Extract the [x, y] coordinate from the center of the cell holding the provided text.  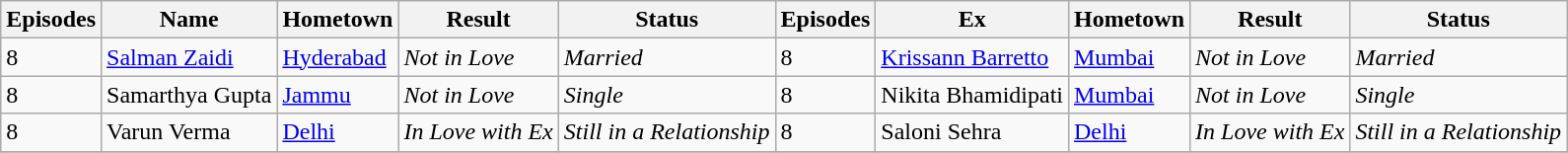
Name [189, 20]
Jammu [337, 95]
Saloni Sehra [972, 132]
Ex [972, 20]
Varun Verma [189, 132]
Salman Zaidi [189, 57]
Samarthya Gupta [189, 95]
Hyderabad [337, 57]
Nikita Bhamidipati [972, 95]
Krissann Barretto [972, 57]
